From the cell containing the given text, extract its center point as [x, y] coordinate. 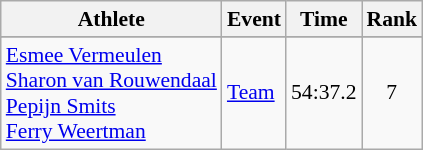
Rank [392, 19]
Event [254, 19]
Time [324, 19]
Team [254, 93]
Athlete [112, 19]
54:37.2 [324, 93]
Esmee VermeulenSharon van RouwendaalPepijn SmitsFerry Weertman [112, 93]
7 [392, 93]
